For the text-containing cell, return its midpoint in [x, y] coordinate format. 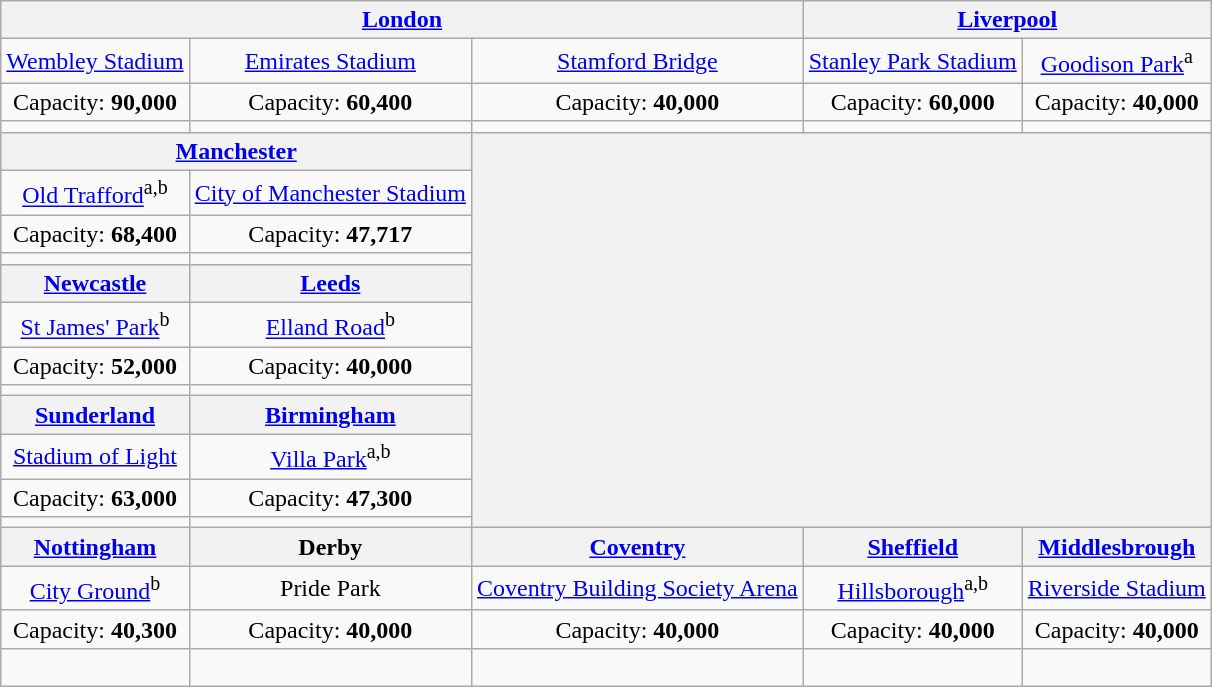
Capacity: 40,300 [95, 629]
Middlesbrough [1116, 547]
Stadium of Light [95, 456]
Capacity: 63,000 [95, 498]
Leeds [330, 283]
Nottingham [95, 547]
Riverside Stadium [1116, 588]
Capacity: 68,400 [95, 234]
Pride Park [330, 588]
City of Manchester Stadium [330, 194]
Liverpool [1007, 20]
Old Trafforda,b [95, 194]
Birmingham [330, 415]
Newcastle [95, 283]
Elland Roadb [330, 324]
Manchester [236, 151]
Sheffield [912, 547]
London [402, 20]
Capacity: 90,000 [95, 102]
Derby [330, 547]
Emirates Stadium [330, 62]
Stamford Bridge [638, 62]
St James' Parkb [95, 324]
Capacity: 60,400 [330, 102]
Stanley Park Stadium [912, 62]
Coventry [638, 547]
Goodison Parka [1116, 62]
Capacity: 47,717 [330, 234]
Capacity: 52,000 [95, 366]
Wembley Stadium [95, 62]
Villa Parka,b [330, 456]
Capacity: 60,000 [912, 102]
Capacity: 47,300 [330, 498]
City Groundb [95, 588]
Hillsborougha,b [912, 588]
Coventry Building Society Arena [638, 588]
Sunderland [95, 415]
